Identify which cell holds the provided text, then report its [x, y] central coordinate. 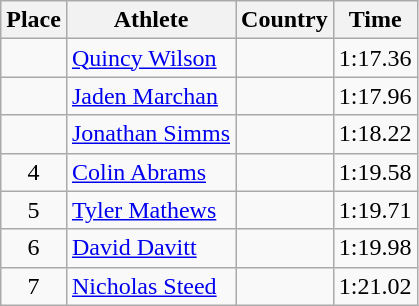
Colin Abrams [150, 172]
1:19.58 [375, 172]
5 [34, 210]
Nicholas Steed [150, 286]
Time [375, 20]
Jaden Marchan [150, 96]
Quincy Wilson [150, 58]
6 [34, 248]
Tyler Mathews [150, 210]
4 [34, 172]
Country [285, 20]
Jonathan Simms [150, 134]
Place [34, 20]
1:19.98 [375, 248]
David Davitt [150, 248]
1:18.22 [375, 134]
1:21.02 [375, 286]
1:17.36 [375, 58]
Athlete [150, 20]
1:17.96 [375, 96]
1:19.71 [375, 210]
7 [34, 286]
